Scan for the cell matching the given text and deliver its [X, Y] coordinate at center. 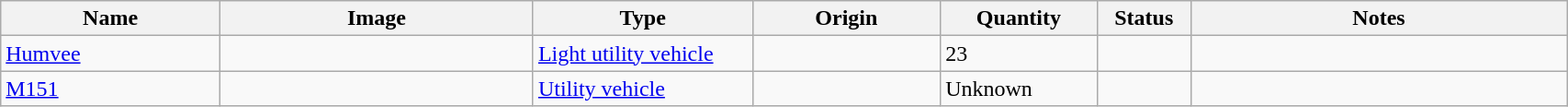
Image [377, 18]
Light utility vehicle [643, 53]
Humvee [110, 53]
Name [110, 18]
Type [643, 18]
Notes [1378, 18]
Utility vehicle [643, 89]
Unknown [1019, 89]
Status [1144, 18]
Origin [847, 18]
M151 [110, 89]
23 [1019, 53]
Quantity [1019, 18]
